Find where the given text appears and provide that cell's center as [x, y] coordinate. 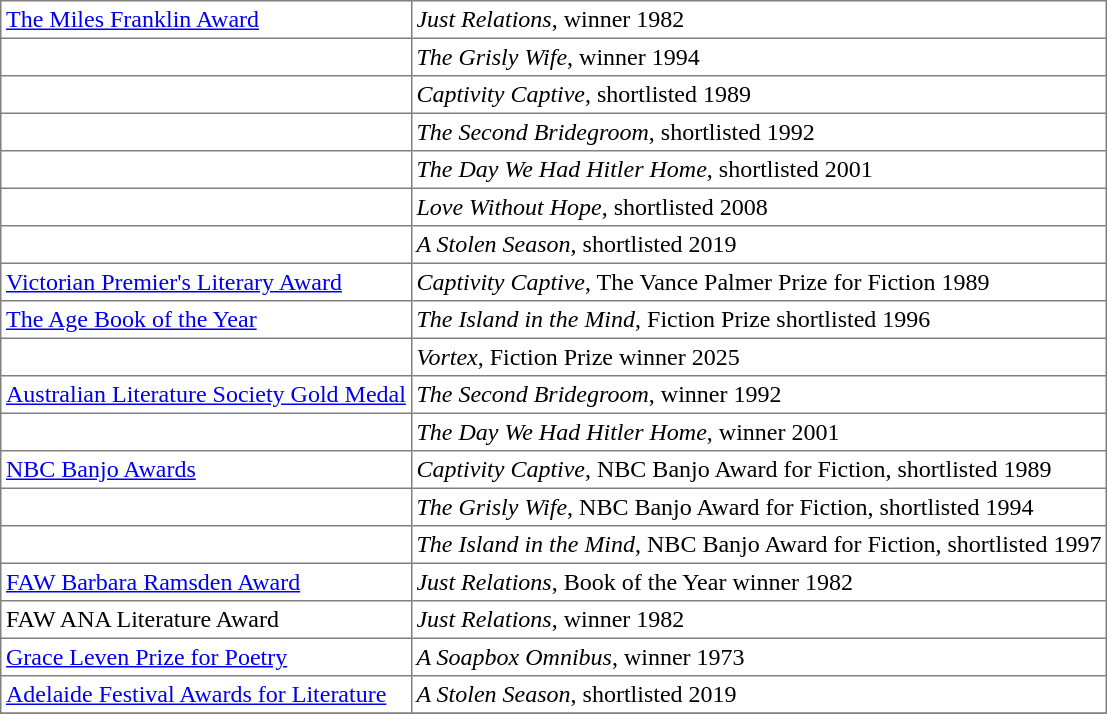
The Miles Franklin Award [206, 20]
Adelaide Festival Awards for Literature [206, 695]
The Day We Had Hitler Home, shortlisted 2001 [759, 170]
The Grisly Wife, winner 1994 [759, 57]
A Soapbox Omnibus, winner 1973 [759, 657]
Grace Leven Prize for Poetry [206, 657]
FAW ANA Literature Award [206, 620]
Australian Literature Society Gold Medal [206, 395]
The Island in the Mind, NBC Banjo Award for Fiction, shortlisted 1997 [759, 545]
Captivity Captive, The Vance Palmer Prize for Fiction 1989 [759, 282]
NBC Banjo Awards [206, 470]
Captivity Captive, NBC Banjo Award for Fiction, shortlisted 1989 [759, 470]
The Second Bridegroom, shortlisted 1992 [759, 132]
The Second Bridegroom, winner 1992 [759, 395]
The Age Book of the Year [206, 320]
Love Without Hope, shortlisted 2008 [759, 207]
Just Relations, Book of the Year winner 1982 [759, 582]
The Island in the Mind, Fiction Prize shortlisted 1996 [759, 320]
Vortex, Fiction Prize winner 2025 [759, 357]
Captivity Captive, shortlisted 1989 [759, 95]
The Grisly Wife, NBC Banjo Award for Fiction, shortlisted 1994 [759, 507]
The Day We Had Hitler Home, winner 2001 [759, 432]
Victorian Premier's Literary Award [206, 282]
FAW Barbara Ramsden Award [206, 582]
